Locate the cell with the specified text and output its (x, y) center coordinate. 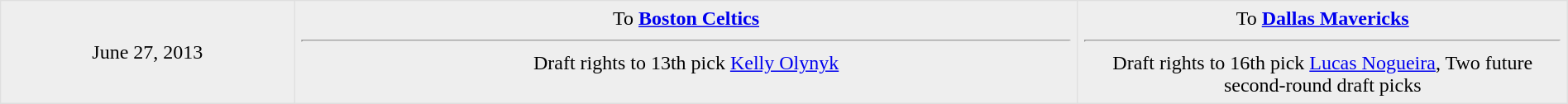
June 27, 2013 (147, 52)
To Boston CelticsDraft rights to 13th pick Kelly Olynyk (686, 52)
To Dallas MavericksDraft rights to 16th pick Lucas Nogueira, Two future second-round draft picks (1322, 52)
